Extract the (X, Y) coordinate from the center of the cell holding the provided text.  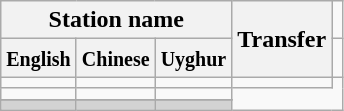
Uyghur (194, 58)
Chinese (116, 58)
Station name (116, 20)
Transfer (282, 39)
English (39, 58)
